Provide the [x, y] coordinate of the cell's center where the given text is located.  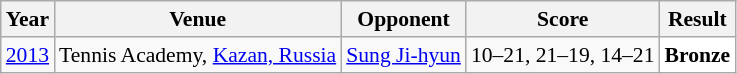
Result [698, 19]
Score [563, 19]
Year [28, 19]
2013 [28, 55]
Bronze [698, 55]
Opponent [404, 19]
Tennis Academy, Kazan, Russia [198, 55]
10–21, 21–19, 14–21 [563, 55]
Venue [198, 19]
Sung Ji-hyun [404, 55]
